Return (x, y) of the center of cell containing provided text 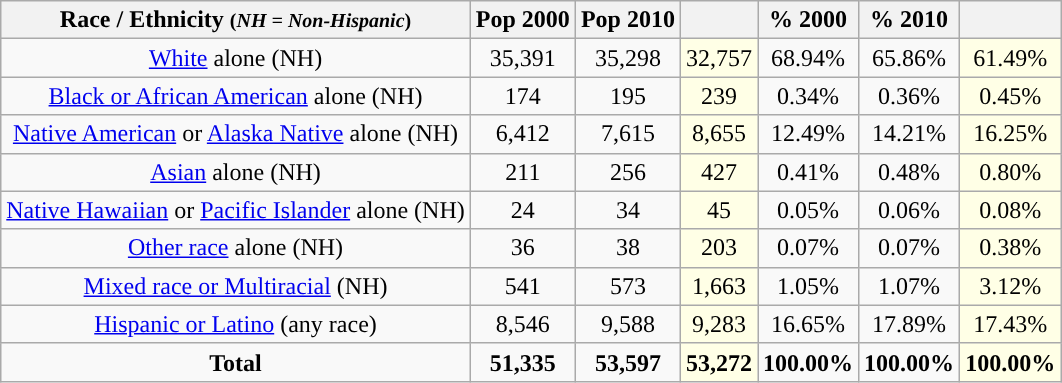
9,588 (628, 324)
0.08% (1010, 210)
12.49% (808, 134)
17.43% (1010, 324)
195 (628, 96)
541 (522, 286)
Black or African American alone (NH) (236, 96)
0.06% (910, 210)
16.65% (808, 324)
174 (522, 96)
61.49% (1010, 58)
53,597 (628, 362)
211 (522, 172)
3.12% (1010, 286)
Race / Ethnicity (NH = Non-Hispanic) (236, 20)
Mixed race or Multiracial (NH) (236, 286)
45 (718, 210)
0.36% (910, 96)
1,663 (718, 286)
1.05% (808, 286)
65.86% (910, 58)
256 (628, 172)
0.48% (910, 172)
0.38% (1010, 248)
Pop 2010 (628, 20)
0.80% (1010, 172)
24 (522, 210)
Total (236, 362)
Hispanic or Latino (any race) (236, 324)
427 (718, 172)
38 (628, 248)
0.41% (808, 172)
9,283 (718, 324)
% 2000 (808, 20)
0.05% (808, 210)
573 (628, 286)
35,298 (628, 58)
51,335 (522, 362)
36 (522, 248)
Native Hawaiian or Pacific Islander alone (NH) (236, 210)
32,757 (718, 58)
34 (628, 210)
7,615 (628, 134)
1.07% (910, 286)
0.45% (1010, 96)
Pop 2000 (522, 20)
Asian alone (NH) (236, 172)
203 (718, 248)
68.94% (808, 58)
14.21% (910, 134)
White alone (NH) (236, 58)
17.89% (910, 324)
8,546 (522, 324)
16.25% (1010, 134)
8,655 (718, 134)
35,391 (522, 58)
% 2010 (910, 20)
Native American or Alaska Native alone (NH) (236, 134)
239 (718, 96)
6,412 (522, 134)
53,272 (718, 362)
Other race alone (NH) (236, 248)
0.34% (808, 96)
